Detect which cell encompasses the target text, then output its [X, Y] center coordinate. 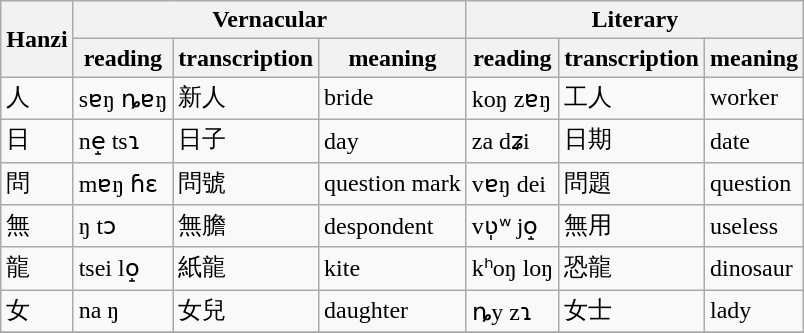
日子 [246, 140]
日期 [632, 140]
sɐŋ ȵɐŋ [123, 98]
ȵy zɿ [512, 312]
無用 [632, 226]
vʋ̩ʷ jo̝ [512, 226]
dinosaur [754, 268]
Vernacular [270, 20]
question mark [393, 184]
無膽 [246, 226]
女 [37, 312]
紙龍 [246, 268]
lady [754, 312]
問 [37, 184]
na ŋ [123, 312]
無 [37, 226]
question [754, 184]
despondent [393, 226]
女兒 [246, 312]
Hanzi [37, 39]
day [393, 140]
bride [393, 98]
ŋ tɔ [123, 226]
worker [754, 98]
工人 [632, 98]
女士 [632, 312]
date [754, 140]
tsei lo̝ [123, 268]
龍 [37, 268]
新人 [246, 98]
ne̝ tsɿ [123, 140]
kʰoŋ loŋ [512, 268]
za dʑi [512, 140]
恐龍 [632, 268]
人 [37, 98]
mɐŋ ɦɛ [123, 184]
kite [393, 268]
vɐŋ dei [512, 184]
daughter [393, 312]
Literary [634, 20]
useless [754, 226]
問號 [246, 184]
koŋ zɐŋ [512, 98]
問題 [632, 184]
日 [37, 140]
